Provide the [x, y] coordinate of the cell's center where the given text is located.  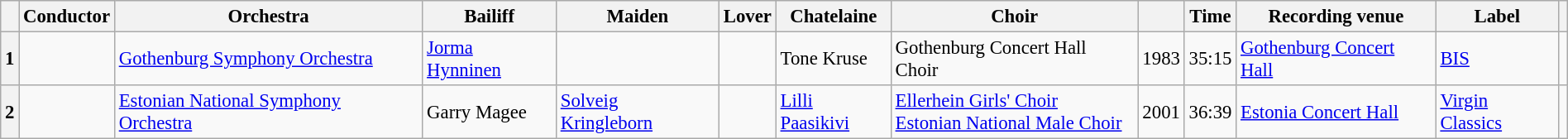
Ellerhein Girls' ChoirEstonian National Male Choir [1014, 113]
36:39 [1211, 113]
Label [1497, 17]
Virgin Classics [1497, 113]
Garry Magee [490, 113]
Tone Kruse [834, 60]
BIS [1497, 60]
Choir [1014, 17]
35:15 [1211, 60]
Lilli Paasikivi [834, 113]
Lover [748, 17]
Gothenburg Concert Hall [1336, 60]
Maiden [637, 17]
Solveig Kringleborn [637, 113]
Bailiff [490, 17]
Gothenburg Concert Hall Choir [1014, 60]
Time [1211, 17]
Conductor [67, 17]
2001 [1161, 113]
Recording venue [1336, 17]
Orchestra [268, 17]
1 [10, 60]
Estonian National Symphony Orchestra [268, 113]
2 [10, 113]
Chatelaine [834, 17]
Estonia Concert Hall [1336, 113]
Jorma Hynninen [490, 60]
1983 [1161, 60]
Gothenburg Symphony Orchestra [268, 60]
